For the text-containing cell, return its midpoint in (X, Y) coordinate format. 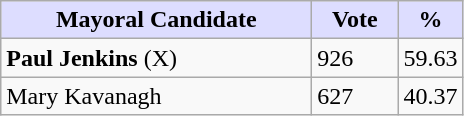
926 (355, 58)
Mary Kavanagh (156, 96)
59.63 (430, 58)
Vote (355, 20)
Mayoral Candidate (156, 20)
40.37 (430, 96)
% (430, 20)
Paul Jenkins (X) (156, 58)
627 (355, 96)
